From the cell containing the given text, extract its center point as (X, Y) coordinate. 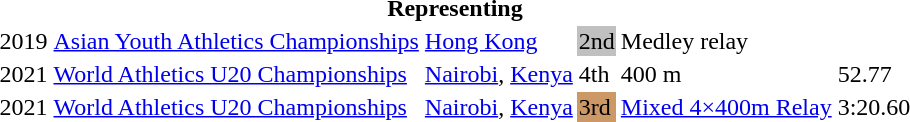
Mixed 4×400m Relay (726, 107)
Asian Youth Athletics Championships (236, 41)
3rd (596, 107)
400 m (726, 74)
2nd (596, 41)
4th (596, 74)
Medley relay (726, 41)
Hong Kong (498, 41)
